Provide the (x, y) coordinate of the cell's center where the given text is located.  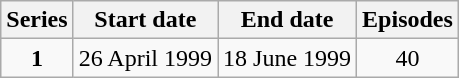
End date (288, 20)
1 (37, 58)
Episodes (408, 20)
40 (408, 58)
Series (37, 20)
26 April 1999 (145, 58)
Start date (145, 20)
18 June 1999 (288, 58)
